Search for the cell housing the specified text and yield its [x, y] center coordinate. 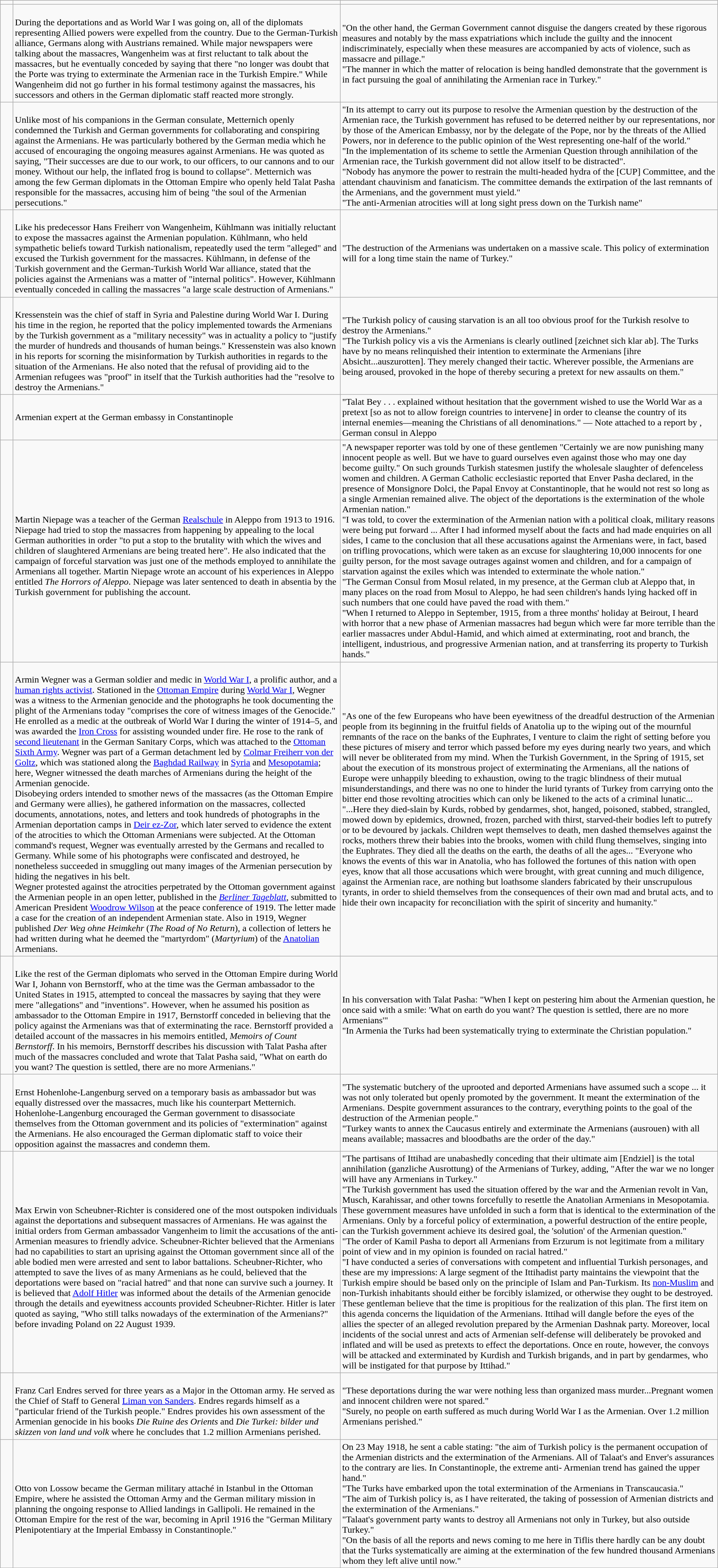
Armenian expert at the German embassy in Constantinople [176, 417]
"The destruction of the Armenians was undertaken on a massive scale. This policy of extermination will for a long time stain the name of Turkey." [529, 253]
